Pinpoint the cell where the given text exists, returning its [X, Y] midpoint coordinate. 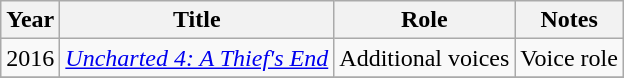
Additional voices [424, 58]
Uncharted 4: A Thief's End [197, 58]
Title [197, 20]
Year [30, 20]
Role [424, 20]
Voice role [570, 58]
2016 [30, 58]
Notes [570, 20]
